Provide the (X, Y) coordinate of the cell's center where the given text is located.  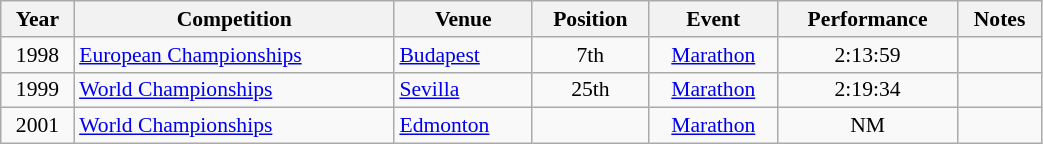
Event (714, 19)
2001 (38, 126)
Performance (868, 19)
Competition (234, 19)
NM (868, 126)
European Championships (234, 55)
25th (590, 90)
Position (590, 19)
1999 (38, 90)
7th (590, 55)
Sevilla (463, 90)
1998 (38, 55)
Edmonton (463, 126)
Budapest (463, 55)
Notes (1000, 19)
Venue (463, 19)
2:19:34 (868, 90)
2:13:59 (868, 55)
Year (38, 19)
